Determine the [x, y] coordinate at the center of the cell enclosing the given text.  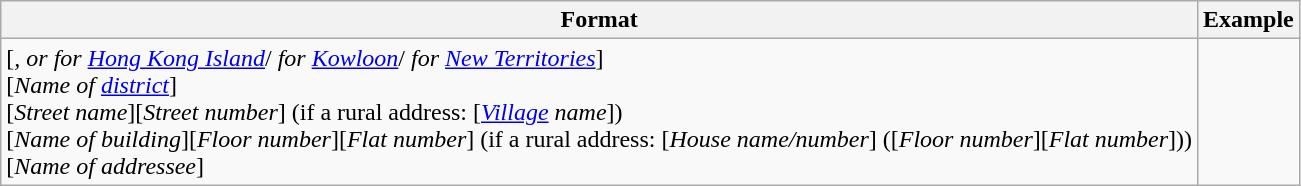
Format [600, 20]
Example [1249, 20]
